Capture the cell that displays the provided text and extract its [x, y] central coordinate. 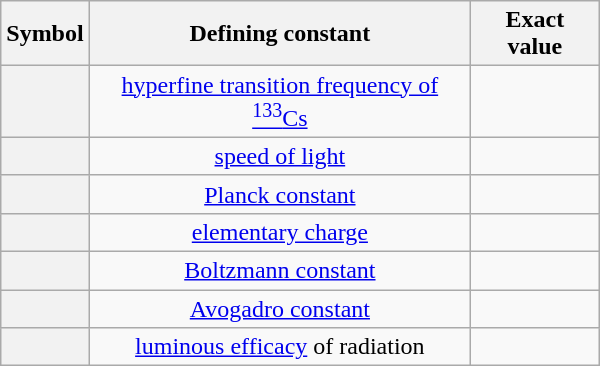
Planck constant [280, 194]
Exact value [536, 34]
speed of light [280, 156]
Defining constant [280, 34]
Avogadro constant [280, 309]
hyperfine transition frequency of 133Cs [280, 102]
elementary charge [280, 232]
Symbol [45, 34]
luminous efficacy of radiation [280, 347]
Boltzmann constant [280, 271]
